For the text-containing cell, return its midpoint in [X, Y] coordinate format. 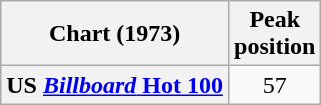
Peakposition [275, 34]
57 [275, 85]
Chart (1973) [115, 34]
US Billboard Hot 100 [115, 85]
